Locate the cell with the specified text and output its [x, y] center coordinate. 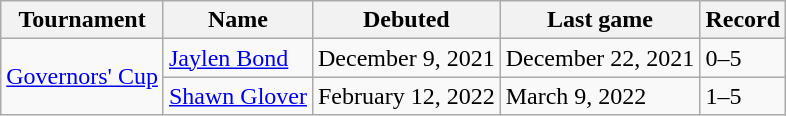
March 9, 2022 [600, 96]
December 22, 2021 [600, 58]
February 12, 2022 [406, 96]
0–5 [743, 58]
Governors' Cup [82, 77]
December 9, 2021 [406, 58]
Name [238, 20]
Tournament [82, 20]
Jaylen Bond [238, 58]
Shawn Glover [238, 96]
1–5 [743, 96]
Debuted [406, 20]
Last game [600, 20]
Record [743, 20]
